Return [x, y] of the center of cell containing provided text 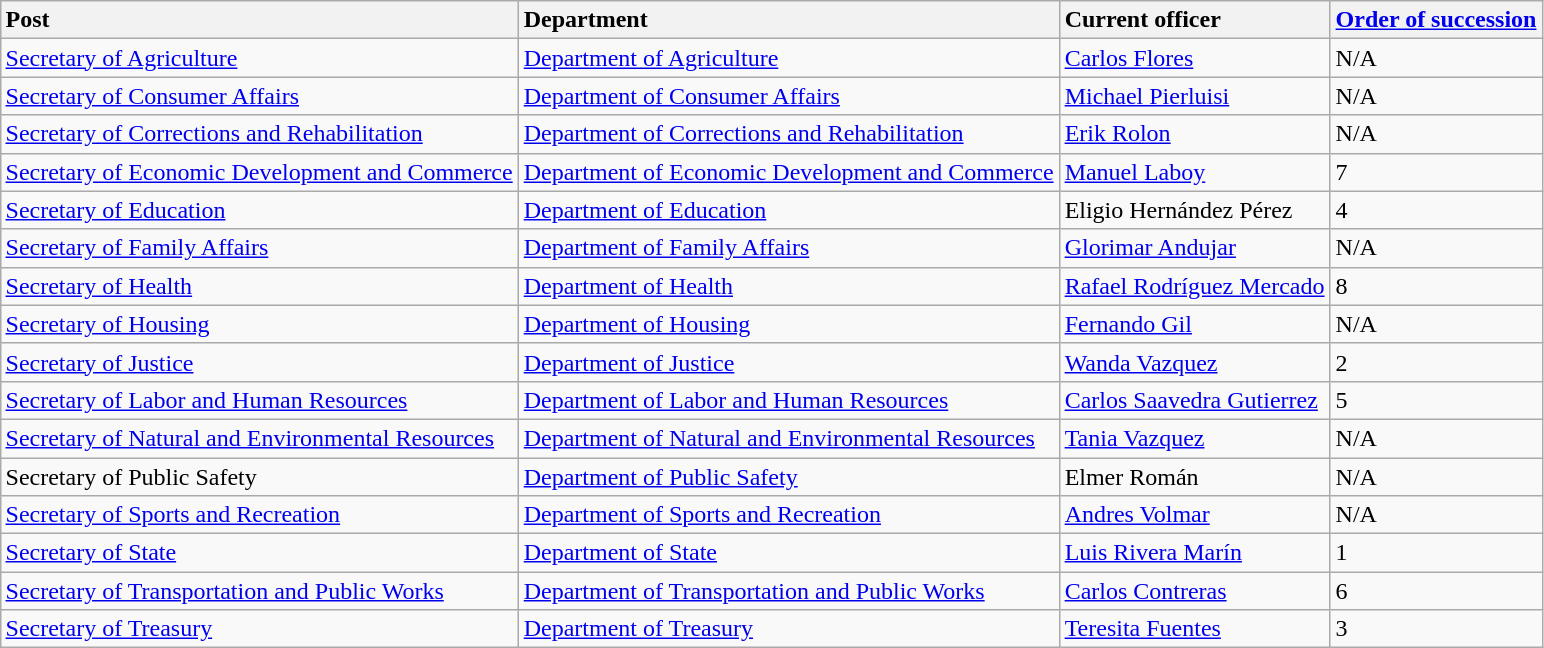
Luis Rivera Marín [1194, 553]
Eligio Hernández Pérez [1194, 210]
7 [1436, 172]
Carlos Flores [1194, 58]
Department of Family Affairs [788, 248]
Secretary of Economic Development and Commerce [259, 172]
Michael Pierluisi [1194, 96]
Order of succession [1436, 20]
Fernando Gil [1194, 324]
Department of Transportation and Public Works [788, 591]
6 [1436, 591]
Carlos Contreras [1194, 591]
Department of Education [788, 210]
Department of Corrections and Rehabilitation [788, 134]
Secretary of Corrections and Rehabilitation [259, 134]
Secretary of Justice [259, 362]
Department of Health [788, 286]
Tania Vazquez [1194, 438]
Department of Consumer Affairs [788, 96]
Secretary of Public Safety [259, 477]
Department of State [788, 553]
Current officer [1194, 20]
Elmer Román [1194, 477]
Secretary of Sports and Recreation [259, 515]
Department of Public Safety [788, 477]
Manuel Laboy [1194, 172]
Secretary of Agriculture [259, 58]
Carlos Saavedra Gutierrez [1194, 400]
4 [1436, 210]
Secretary of Education [259, 210]
Secretary of Health [259, 286]
Andres Volmar [1194, 515]
Department of Natural and Environmental Resources [788, 438]
Secretary of Labor and Human Resources [259, 400]
Teresita Fuentes [1194, 629]
Secretary of Family Affairs [259, 248]
1 [1436, 553]
Department of Housing [788, 324]
Department of Economic Development and Commerce [788, 172]
Post [259, 20]
Erik Rolon [1194, 134]
Glorimar Andujar [1194, 248]
Secretary of Housing [259, 324]
8 [1436, 286]
Department of Labor and Human Resources [788, 400]
Secretary of Transportation and Public Works [259, 591]
2 [1436, 362]
Department [788, 20]
Department of Agriculture [788, 58]
Department of Sports and Recreation [788, 515]
Rafael Rodríguez Mercado [1194, 286]
Secretary of Natural and Environmental Resources [259, 438]
Secretary of State [259, 553]
Secretary of Treasury [259, 629]
Department of Justice [788, 362]
Secretary of Consumer Affairs [259, 96]
Department of Treasury [788, 629]
3 [1436, 629]
5 [1436, 400]
Wanda Vazquez [1194, 362]
